Pinpoint the cell where the given text exists, returning its [x, y] midpoint coordinate. 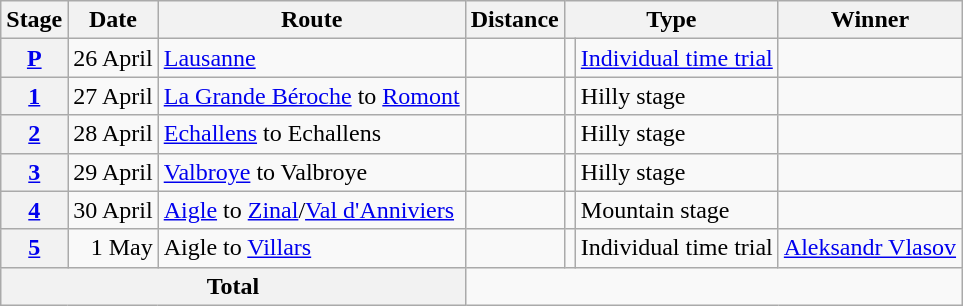
Route [312, 20]
La Grande Béroche to Romont [312, 96]
29 April [113, 172]
Winner [870, 20]
P [34, 58]
30 April [113, 210]
4 [34, 210]
1 [34, 96]
Mountain stage [676, 210]
3 [34, 172]
Aigle to Zinal/Val d'Anniviers [312, 210]
Stage [34, 20]
Echallens to Echallens [312, 134]
1 May [113, 248]
Valbroye to Valbroye [312, 172]
26 April [113, 58]
Total [233, 286]
28 April [113, 134]
Lausanne [312, 58]
2 [34, 134]
Type [671, 20]
27 April [113, 96]
5 [34, 248]
Aleksandr Vlasov [870, 248]
Distance [514, 20]
Aigle to Villars [312, 248]
Date [113, 20]
